Return the (X, Y) coordinate for the center point of the cell that contains the specified text.  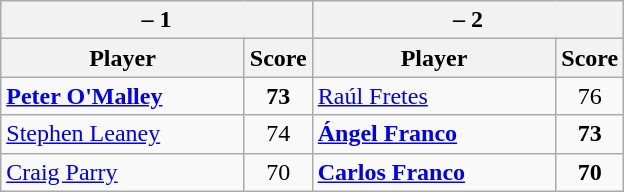
Ángel Franco (434, 134)
Craig Parry (123, 172)
Peter O'Malley (123, 96)
– 1 (157, 20)
– 2 (468, 20)
Raúl Fretes (434, 96)
74 (278, 134)
Stephen Leaney (123, 134)
76 (590, 96)
Carlos Franco (434, 172)
